Detect which cell encompasses the target text, then output its (x, y) center coordinate. 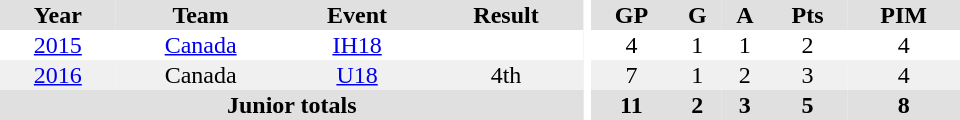
Year (58, 15)
7 (631, 75)
2015 (58, 45)
A (745, 15)
2016 (58, 75)
Result (506, 15)
IH18 (358, 45)
11 (631, 105)
8 (904, 105)
U18 (358, 75)
5 (808, 105)
Junior totals (292, 105)
Team (201, 15)
PIM (904, 15)
4th (506, 75)
Pts (808, 15)
G (698, 15)
Event (358, 15)
GP (631, 15)
